Locate the cell with the specified text and output its [x, y] center coordinate. 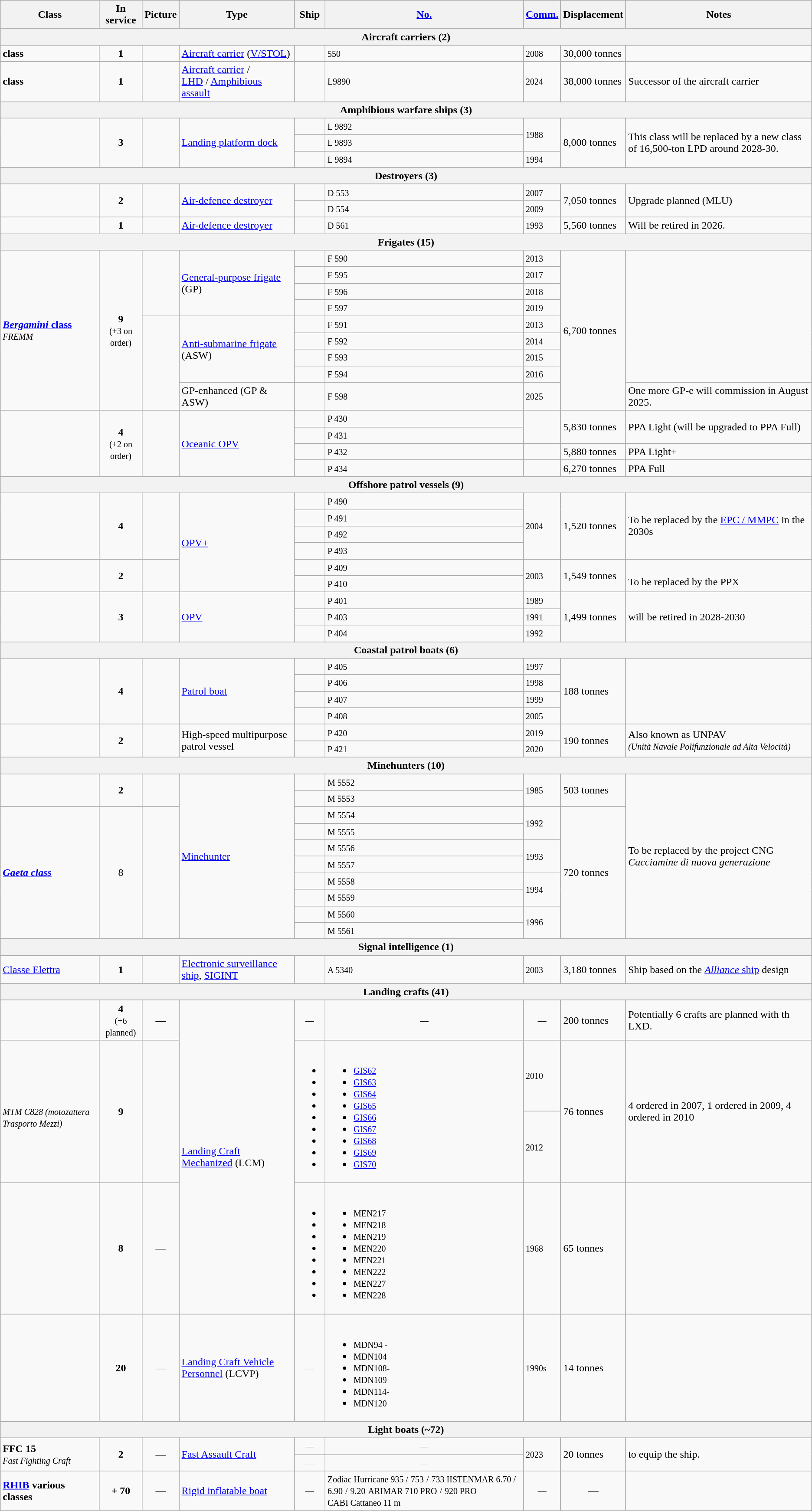
D 561 [424, 225]
F 598 [424, 397]
P 403 [424, 617]
Electronic surveillance ship, SIGINT [237, 969]
P 420 [424, 732]
GP-enhanced (GP & ASW) [237, 397]
M 5554 [424, 815]
1990s [542, 1367]
2008 [542, 53]
20 tonnes [593, 1455]
65 tonnes [593, 1248]
P 405 [424, 666]
Landing Craft Mechanized (LCM) [237, 1157]
Will be retired in 2026. [719, 225]
1,499 tonnes [593, 617]
1968 [542, 1248]
14 tonnes [593, 1367]
1985 [542, 790]
Frigates (15) [406, 242]
188 tonnes [593, 691]
2025 [542, 397]
In service [121, 15]
PPA Light (will be upgraded to PPA Full) [719, 427]
Successor of the aircraft carrier [719, 82]
M 5561 [424, 931]
P 434 [424, 468]
Aircraft carrier /LHD / Amphibious assault [237, 82]
to equip the ship. [719, 1455]
will be retired in 2028-2030 [719, 617]
Classe Elettra [50, 969]
P 493 [424, 551]
1988 [542, 134]
P 421 [424, 749]
2004 [542, 526]
P 430 [424, 419]
2016 [542, 374]
1996 [542, 922]
P 410 [424, 584]
6,700 tonnes [593, 331]
1999 [542, 699]
M 5559 [424, 898]
P 492 [424, 534]
F 592 [424, 341]
Type [237, 15]
P 409 [424, 567]
F 596 [424, 292]
2023 [542, 1455]
A 5340 [424, 969]
Landing platform dock [237, 143]
F 594 [424, 374]
Amphibious warfare ships (3) [406, 110]
2007 [542, 192]
Ship based on the Alliance ship design [719, 969]
P 490 [424, 501]
GIS62GIS63GIS64GIS65GIS66GIS67GIS68GIS69GIS70 [424, 1111]
Minehunters (10) [406, 765]
L 9894 [424, 159]
No. [424, 15]
MTM C828 (motozattera Trasporto Mezzi) [50, 1111]
F 593 [424, 357]
P 408 [424, 716]
1998 [542, 683]
Minehunter [237, 856]
8,000 tonnes [593, 143]
D 554 [424, 209]
Bergamini classFREMM [50, 331]
Rigid inflatable boat [237, 1491]
38,000 tonnes [593, 82]
M 5560 [424, 914]
F 590 [424, 259]
5,880 tonnes [593, 452]
1989 [542, 600]
P 404 [424, 633]
Class [50, 15]
L 9893 [424, 143]
High-speed multipurpose patrol vessel [237, 741]
200 tonnes [593, 1020]
L9890 [424, 82]
4(+2 on order) [121, 443]
1,520 tonnes [593, 526]
This class will be replaced by a new class of 16,500-ton LPD around 2028-30. [719, 143]
6,270 tonnes [593, 468]
To be replaced by the project CNGCacciamine di nuova generazione [719, 856]
2020 [542, 749]
OPV+ [237, 542]
F 597 [424, 308]
M 5552 [424, 782]
P 407 [424, 699]
F 591 [424, 324]
Picture [160, 15]
503 tonnes [593, 790]
PPA Full [719, 468]
To be replaced by the PPX [719, 576]
5,830 tonnes [593, 427]
2014 [542, 341]
Signal intelligence (1) [406, 947]
4(+6 planned) [121, 1020]
Gaeta class [50, 873]
F 595 [424, 275]
Oceanic OPV [237, 443]
MDN94 -MDN104MDN108-MDN109MDN114-MDN120 [424, 1367]
Displacement [593, 15]
P 491 [424, 518]
20 [121, 1367]
Offshore patrol vessels (9) [406, 485]
Upgrade planned (MLU) [719, 200]
M 5553 [424, 799]
4 ordered in 2007, 1 ordered in 2009, 4 ordered in 2010 [719, 1111]
P 406 [424, 683]
OPV [237, 617]
1,549 tonnes [593, 576]
Aircraft carriers (2) [406, 37]
Light boats (~72) [406, 1430]
L 9892 [424, 126]
Ship [310, 15]
9(+3 on order) [121, 331]
Landing crafts (41) [406, 992]
Destroyers (3) [406, 176]
2010 [542, 1076]
To be replaced by the EPC / MMPC in the 2030s [719, 526]
P 431 [424, 435]
RHIB various classes [50, 1491]
MEN217MEN218MEN219MEN220MEN221MEN222MEN227MEN228 [424, 1248]
Coastal patrol boats (6) [406, 650]
9 [121, 1111]
Aircraft carrier (V/STOL) [237, 53]
PPA Light+ [719, 452]
M 5557 [424, 865]
2024 [542, 82]
1991 [542, 617]
D 553 [424, 192]
720 tonnes [593, 873]
Fast Assault Craft [237, 1455]
M 5556 [424, 848]
2012 [542, 1147]
Notes [719, 15]
5,560 tonnes [593, 225]
One more GP-e will commission in August 2025. [719, 397]
Also known as UNPAV(Unità Navale Polifunzionale ad Alta Velocità) [719, 741]
General-purpose frigate (GP) [237, 283]
30,000 tonnes [593, 53]
Landing Craft Vehicle Personnel (LCVP) [237, 1367]
7,050 tonnes [593, 200]
+ 70 [121, 1491]
550 [424, 53]
2018 [542, 292]
2017 [542, 275]
FFC 15Fast Fighting Craft [50, 1455]
Potentially 6 crafts are planned with th LXD. [719, 1020]
M 5555 [424, 832]
Anti-submarine frigate (ASW) [237, 349]
2005 [542, 716]
3,180 tonnes [593, 969]
190 tonnes [593, 741]
Patrol boat [237, 691]
2009 [542, 209]
M 5558 [424, 881]
P 401 [424, 600]
76 tonnes [593, 1111]
P 432 [424, 452]
2015 [542, 357]
Comm. [542, 15]
1997 [542, 666]
Zodiac Hurricane 935 / 753 / 733 IISTENMAR 6.70 / 6.90 / 9.20 ARIMAR 710 PRO / 920 PROCABI Cattaneo 11 m [424, 1491]
